Return (x, y) of the center of cell containing provided text 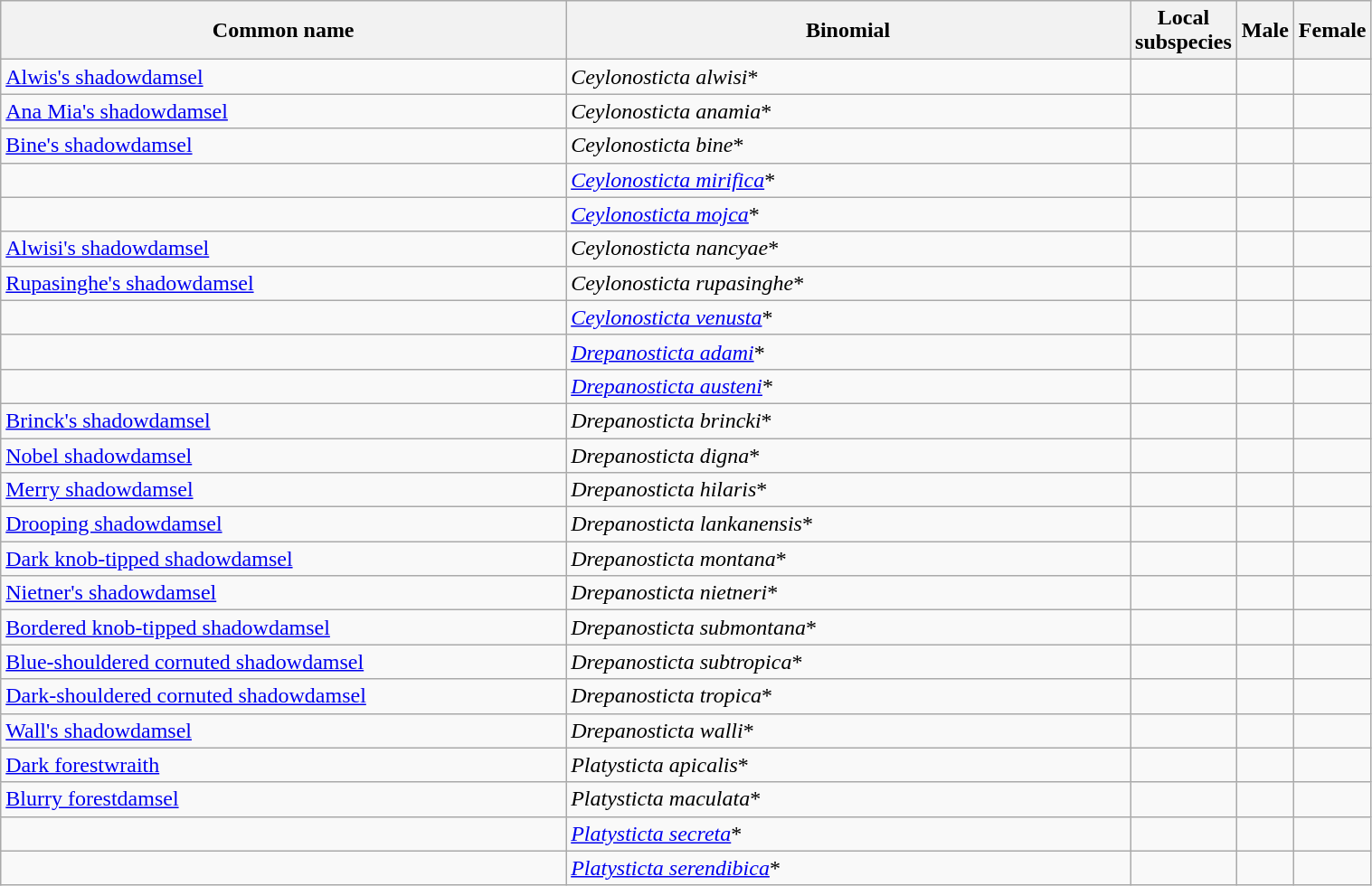
Drepanosticta nietneri* (848, 593)
Dark forestwraith (284, 765)
Drepanosticta montana* (848, 559)
Alwis's shadowdamsel (284, 77)
Nobel shadowdamsel (284, 455)
Local subspecies (1184, 31)
Ceylonosticta alwisi* (848, 77)
Ceylonosticta mirifica* (848, 180)
Nietner's shadowdamsel (284, 593)
Ana Mia's shadowdamsel (284, 111)
Drepanosticta digna* (848, 455)
Drepanosticta submontana* (848, 627)
Ceylonosticta nancyae* (848, 249)
Drepanosticta tropica* (848, 696)
Drooping shadowdamsel (284, 524)
Merry shadowdamsel (284, 490)
Bine's shadowdamsel (284, 146)
Drepanosticta lankanensis* (848, 524)
Dark knob-tipped shadowdamsel (284, 559)
Bordered knob-tipped shadowdamsel (284, 627)
Ceylonosticta bine* (848, 146)
Dark-shouldered cornuted shadowdamsel (284, 696)
Drepanosticta adami* (848, 352)
Rupasinghe's shadowdamsel (284, 283)
Drepanosticta subtropica* (848, 662)
Blue-shouldered cornuted shadowdamsel (284, 662)
Platysticta serendibica* (848, 868)
Common name (284, 31)
Platysticta maculata* (848, 799)
Drepanosticta hilaris* (848, 490)
Platysticta secreta* (848, 834)
Wall's shadowdamsel (284, 730)
Blurry forestdamsel (284, 799)
Female (1332, 31)
Ceylonosticta anamia* (848, 111)
Brinck's shadowdamsel (284, 420)
Drepanosticta walli* (848, 730)
Ceylonosticta rupasinghe* (848, 283)
Male (1264, 31)
Ceylonosticta mojca* (848, 214)
Drepanosticta brincki* (848, 420)
Ceylonosticta venusta* (848, 317)
Drepanosticta austeni* (848, 386)
Alwisi's shadowdamsel (284, 249)
Platysticta apicalis* (848, 765)
Binomial (848, 31)
